Identify which cell holds the provided text, then report its [X, Y] central coordinate. 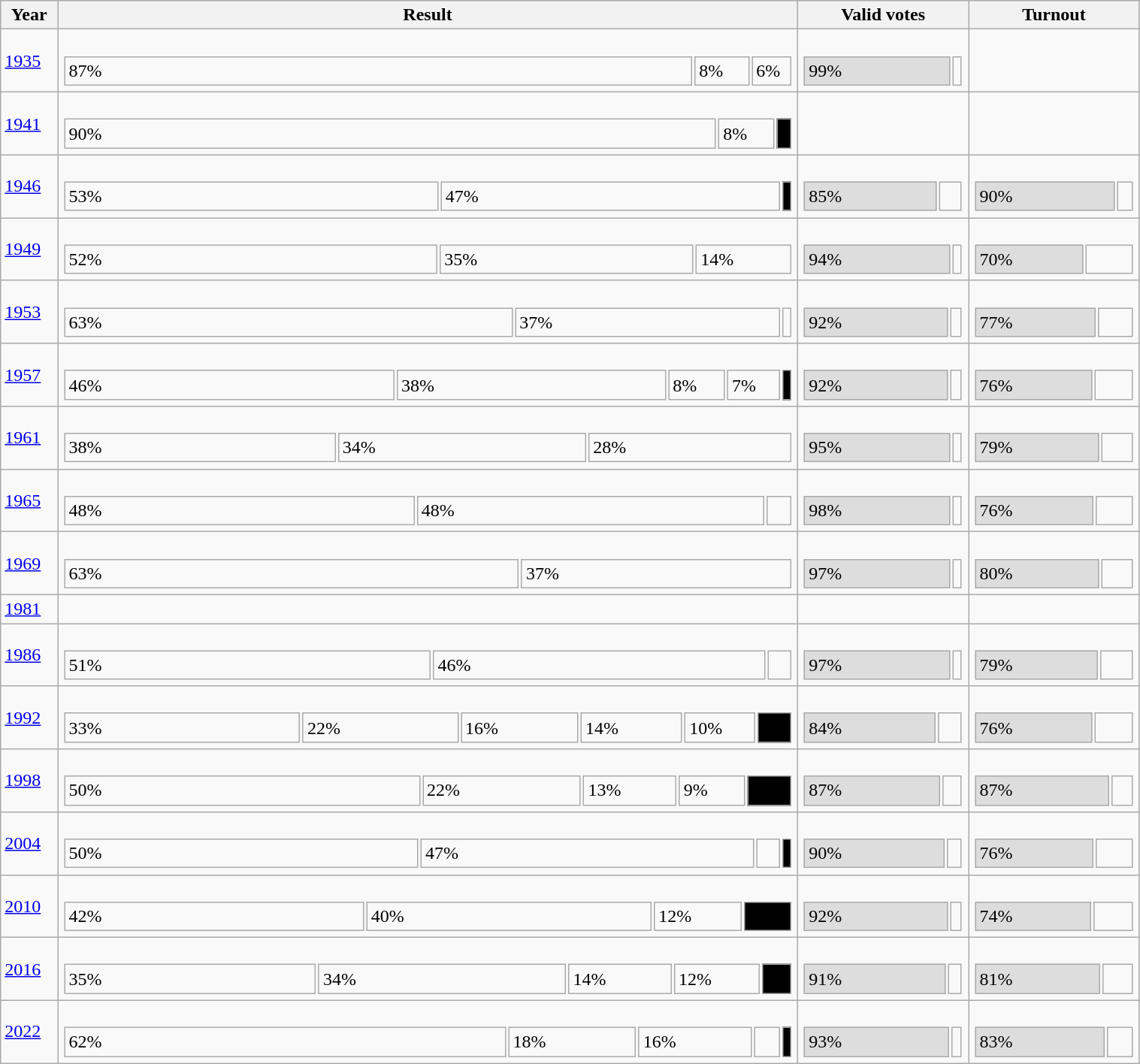
1986 [29, 655]
50% 47% [428, 843]
6% [771, 71]
51% [247, 665]
48% 48% [428, 500]
1935 [29, 61]
42% 40% 12% [428, 906]
1992 [29, 718]
35% 34% 14% 12% [428, 969]
2016 [29, 969]
33% 22% 16% 14% 10% [428, 718]
53% [251, 197]
53% 47% [428, 186]
52% [251, 259]
2004 [29, 843]
Turnout [1054, 15]
2022 [29, 1032]
1946 [29, 186]
90% 8% [428, 123]
52% 35% 14% [428, 249]
40% [509, 917]
13% [630, 790]
33% [182, 728]
50% 22% 13% 9% [428, 781]
Result [428, 15]
1969 [29, 564]
1998 [29, 781]
87% 8% 6% [428, 61]
9% [712, 790]
38% 34% 28% [428, 438]
1961 [29, 438]
1957 [29, 375]
Valid votes [882, 15]
1941 [29, 123]
28% [690, 448]
62% 18% 16% [428, 1032]
46% 38% 8% 7% [428, 375]
1965 [29, 500]
1953 [29, 312]
51% 46% [428, 655]
1981 [29, 609]
7% [754, 385]
Year [29, 15]
18% [572, 1042]
62% [285, 1042]
10% [720, 728]
42% [213, 917]
1949 [29, 249]
2010 [29, 906]
